Pinpoint the cell where the given text exists, returning its [X, Y] midpoint coordinate. 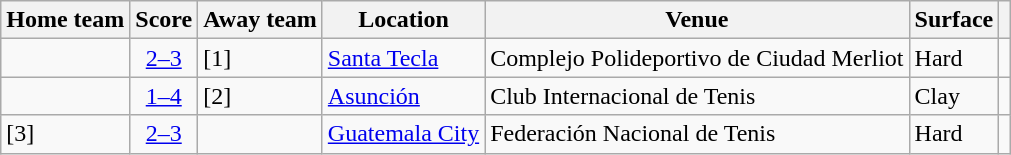
Santa Tecla [403, 58]
Clay [954, 96]
Guatemala City [403, 134]
Federación Nacional de Tenis [697, 134]
[2] [260, 96]
1–4 [164, 96]
Surface [954, 20]
Away team [260, 20]
Home team [66, 20]
Club Internacional de Tenis [697, 96]
Score [164, 20]
Complejo Polideportivo de Ciudad Merliot [697, 58]
[3] [66, 134]
Location [403, 20]
Asunción [403, 96]
[1] [260, 58]
Venue [697, 20]
